Output the (x, y) coordinate of the center of the cell containing the given text.  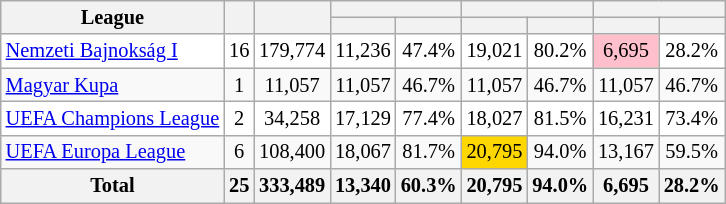
18,027 (495, 118)
16,231 (626, 118)
18,067 (363, 152)
34,258 (292, 118)
25 (239, 186)
Magyar Kupa (112, 85)
UEFA Champions League (112, 118)
333,489 (292, 186)
6 (239, 152)
UEFA Europa League (112, 152)
108,400 (292, 152)
81.7% (429, 152)
60.3% (429, 186)
77.4% (429, 118)
16 (239, 51)
13,340 (363, 186)
League (112, 17)
2 (239, 118)
13,167 (626, 152)
80.2% (560, 51)
17,129 (363, 118)
11,236 (363, 51)
81.5% (560, 118)
179,774 (292, 51)
19,021 (495, 51)
59.5% (692, 152)
Nemzeti Bajnokság I (112, 51)
1 (239, 85)
47.4% (429, 51)
Total (112, 186)
73.4% (692, 118)
